Extract the [X, Y] coordinate from the center of the cell holding the provided text.  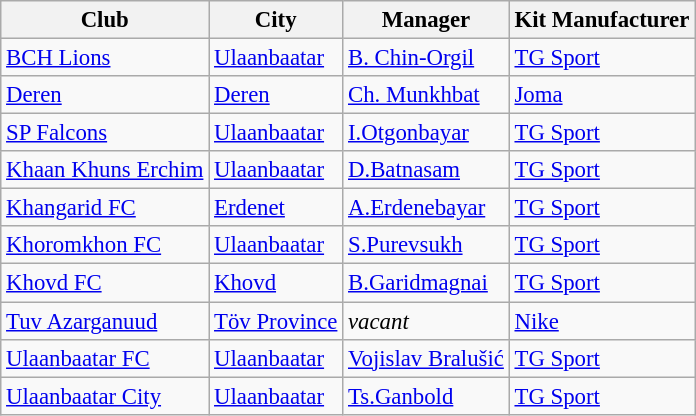
Khoromkhon FC [105, 245]
Vojislav Bralušić [426, 358]
BCH Lions [105, 58]
Club [105, 20]
B.Garidmagnai [426, 283]
Kit Manufacturer [602, 20]
Manager [426, 20]
Ulaanbaatar City [105, 396]
Nike [602, 321]
I.Otgonbayar [426, 133]
Ulaanbaatar FC [105, 358]
Tuv Azarganuud [105, 321]
B. Chin-Orgil [426, 58]
Erdenet [276, 208]
Ts.Ganbold [426, 396]
A.Erdenebayar [426, 208]
Ch. Munkhbat [426, 95]
S.Purevsukh [426, 245]
SP Falcons [105, 133]
vacant [426, 321]
Töv Province [276, 321]
Khovd [276, 283]
Khangarid FC [105, 208]
Khaan Khuns Erchim [105, 170]
Joma [602, 95]
D.Batnasam [426, 170]
City [276, 20]
Khovd FC [105, 283]
